For the text-containing cell, return its midpoint in (x, y) coordinate format. 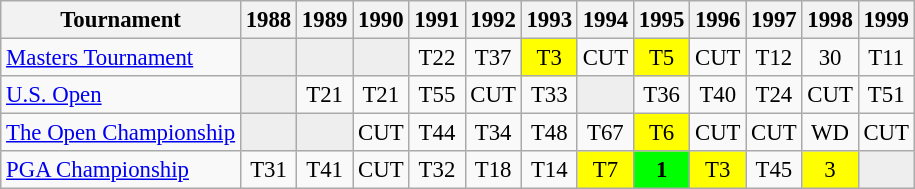
T31 (268, 170)
T24 (774, 95)
1989 (325, 20)
1999 (886, 20)
1993 (549, 20)
1991 (437, 20)
30 (830, 58)
T14 (549, 170)
T12 (774, 58)
WD (830, 133)
T22 (437, 58)
T67 (605, 133)
T40 (718, 95)
The Open Championship (121, 133)
1 (661, 170)
1995 (661, 20)
T7 (605, 170)
1994 (605, 20)
1990 (381, 20)
T51 (886, 95)
1998 (830, 20)
T37 (493, 58)
T6 (661, 133)
U.S. Open (121, 95)
T44 (437, 133)
T32 (437, 170)
PGA Championship (121, 170)
T45 (774, 170)
T34 (493, 133)
1996 (718, 20)
T55 (437, 95)
3 (830, 170)
T18 (493, 170)
T11 (886, 58)
T48 (549, 133)
Tournament (121, 20)
T33 (549, 95)
1988 (268, 20)
1992 (493, 20)
1997 (774, 20)
T36 (661, 95)
T5 (661, 58)
Masters Tournament (121, 58)
T41 (325, 170)
